Identify which cell holds the provided text, then report its (X, Y) central coordinate. 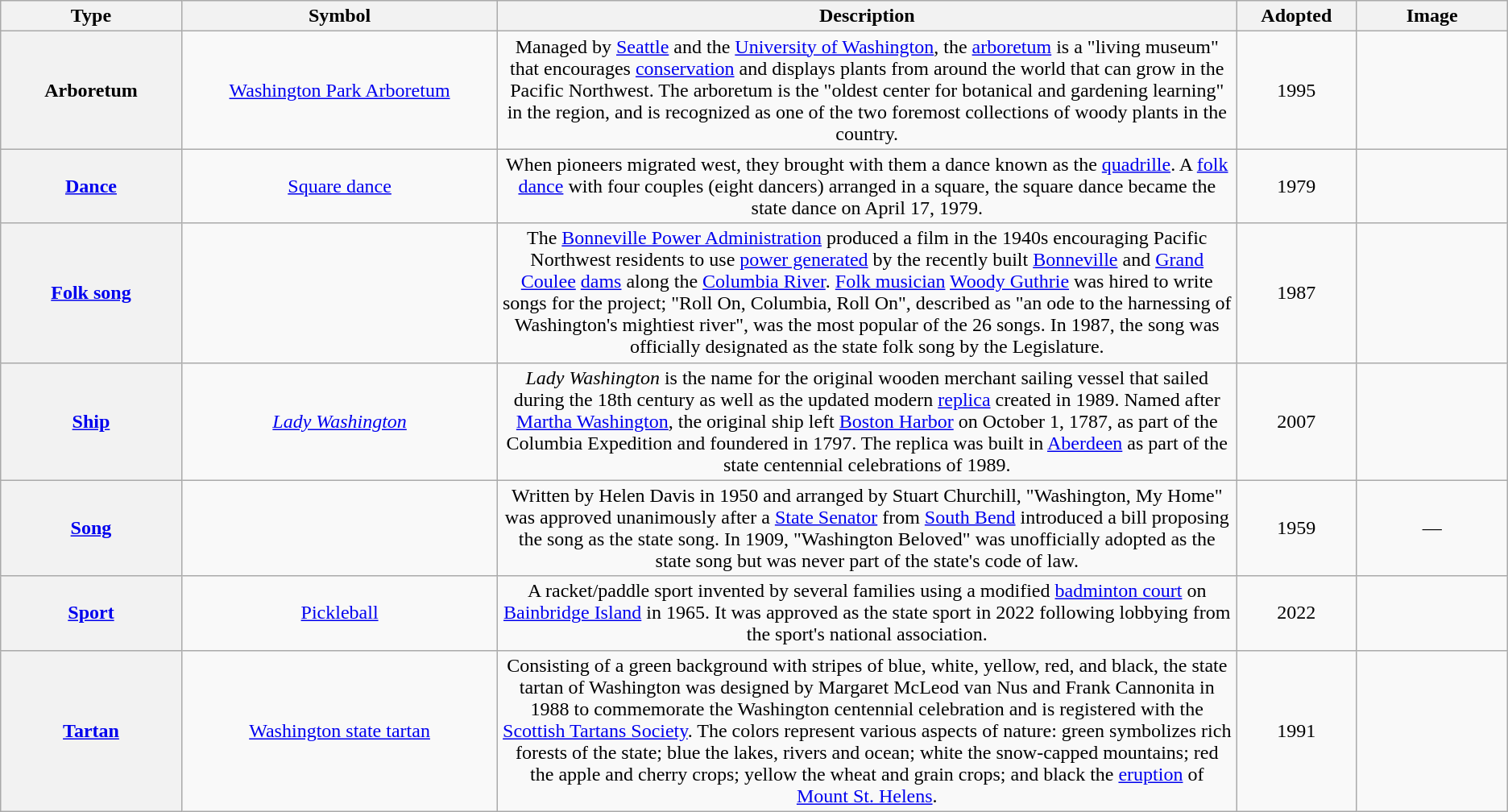
Image (1432, 16)
Square dance (340, 186)
Symbol (340, 16)
Type (91, 16)
— (1432, 528)
Washington state tartan (340, 731)
1995 (1297, 90)
Pickleball (340, 613)
1987 (1297, 293)
Song (91, 528)
Sport (91, 613)
Description (867, 16)
Ship (91, 421)
1959 (1297, 528)
Adopted (1297, 16)
1979 (1297, 186)
2022 (1297, 613)
Dance (91, 186)
Arboretum (91, 90)
1991 (1297, 731)
Lady Washington (340, 421)
Tartan (91, 731)
Folk song (91, 293)
2007 (1297, 421)
Washington Park Arboretum (340, 90)
